Locate the cell with the specified text and output its [x, y] center coordinate. 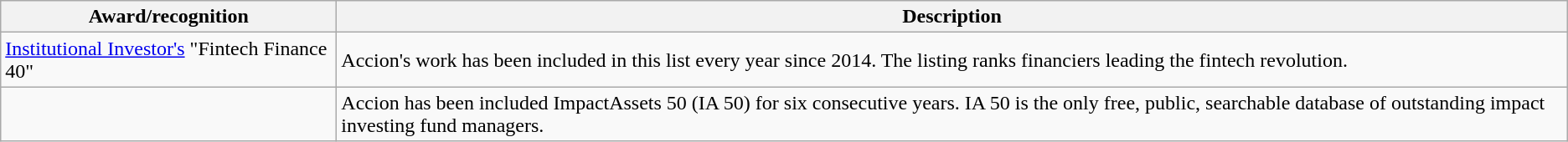
Award/recognition [169, 17]
Accion's work has been included in this list every year since 2014. The listing ranks financiers leading the fintech revolution. [952, 60]
Description [952, 17]
Institutional Investor's "Fintech Finance 40" [169, 60]
